Return (x, y) of the center of cell containing provided text 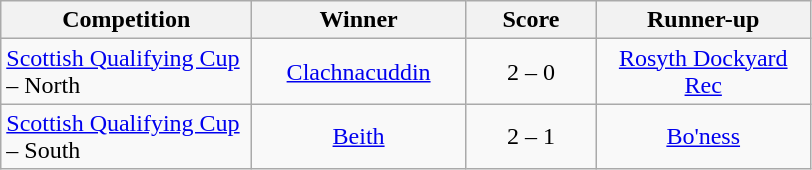
Competition (126, 20)
2 – 0 (530, 72)
Beith (359, 136)
Clachnacuddin (359, 72)
2 – 1 (530, 136)
Winner (359, 20)
Score (530, 20)
Scottish Qualifying Cup – South (126, 136)
Runner-up (703, 20)
Bo'ness (703, 136)
Rosyth Dockyard Rec (703, 72)
Scottish Qualifying Cup – North (126, 72)
